Scan for the cell matching the given text and deliver its (x, y) coordinate at center. 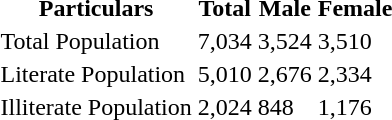
7,034 (224, 41)
3,524 (284, 41)
5,010 (224, 74)
2,676 (284, 74)
